Determine the [X, Y] coordinate at the center of the cell enclosing the given text.  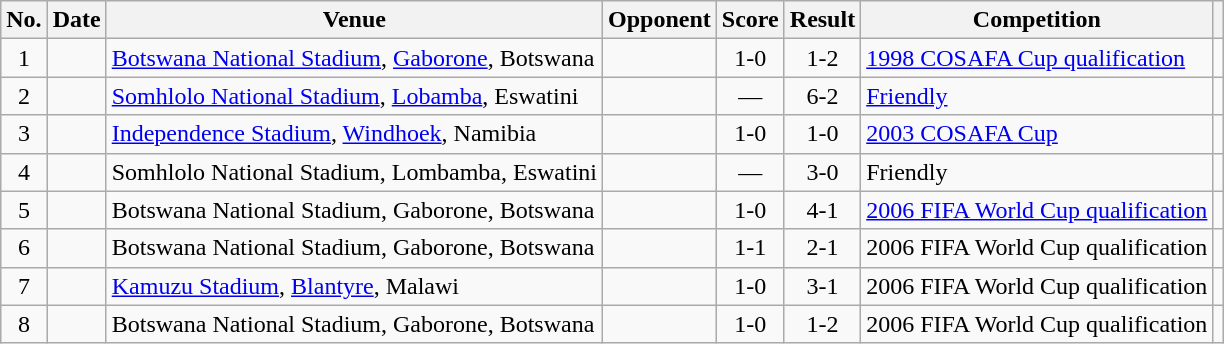
1-1 [750, 248]
1 [24, 58]
Score [750, 20]
4-1 [822, 210]
3-0 [822, 172]
8 [24, 324]
Opponent [660, 20]
6-2 [822, 96]
Date [76, 20]
7 [24, 286]
3-1 [822, 286]
Venue [354, 20]
Independence Stadium, Windhoek, Namibia [354, 134]
4 [24, 172]
Result [822, 20]
Competition [1037, 20]
5 [24, 210]
Somhlolo National Stadium, Lombamba, Eswatini [354, 172]
Kamuzu Stadium, Blantyre, Malawi [354, 286]
Somhlolo National Stadium, Lobamba, Eswatini [354, 96]
2 [24, 96]
1998 COSAFA Cup qualification [1037, 58]
2003 COSAFA Cup [1037, 134]
3 [24, 134]
6 [24, 248]
No. [24, 20]
2-1 [822, 248]
